Determine the [x, y] coordinate at the center of the cell enclosing the given text.  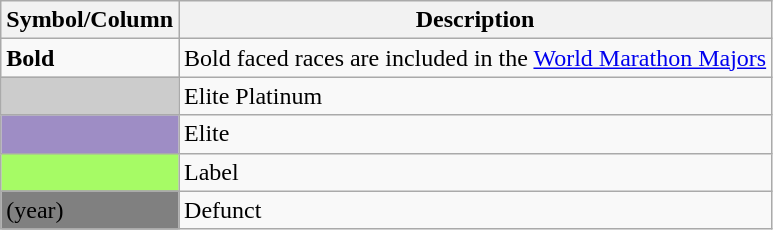
Defunct [476, 210]
Symbol/Column [90, 20]
Elite [476, 134]
Elite Platinum [476, 96]
Bold [90, 58]
Description [476, 20]
(year) [90, 210]
Label [476, 172]
Bold faced races are included in the World Marathon Majors [476, 58]
